From the cell containing the given text, extract its center point as (X, Y) coordinate. 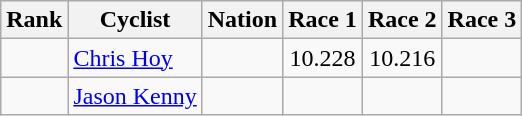
Chris Hoy (135, 58)
Race 2 (402, 20)
Cyclist (135, 20)
Race 3 (482, 20)
10.228 (323, 58)
Race 1 (323, 20)
Rank (34, 20)
Nation (242, 20)
Jason Kenny (135, 96)
10.216 (402, 58)
